Identify which cell holds the provided text, then report its (x, y) central coordinate. 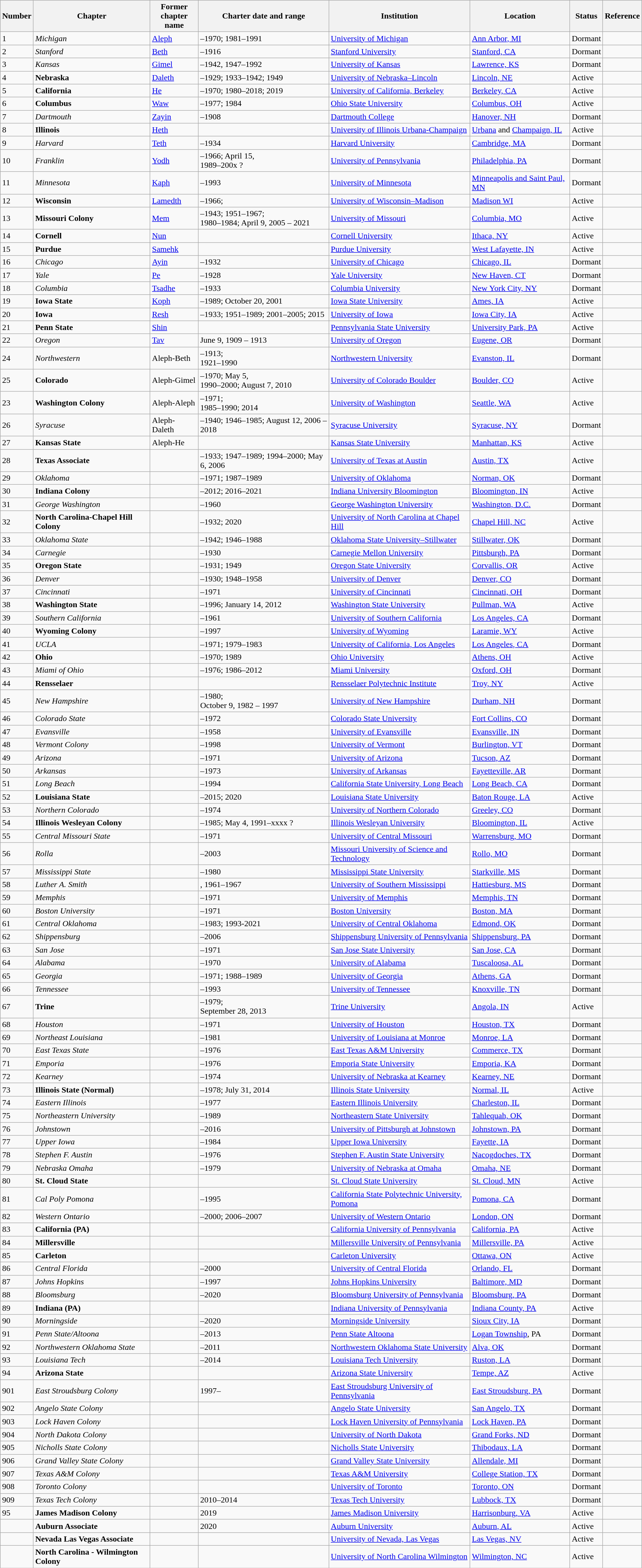
Northeastern University (92, 1116)
University of Pennsylvania (399, 161)
Evansville (92, 732)
–1908 (263, 117)
Morningside University (399, 1321)
37 (17, 592)
69 (17, 1037)
Kansas (92, 64)
Morningside (92, 1321)
–1977 (263, 1103)
Oregon State University (399, 566)
Evansville, IN (520, 732)
Kansas State (92, 443)
27 (17, 443)
Central Oklahoma (92, 924)
10 (17, 161)
–1958 (263, 732)
43 (17, 670)
Johns Hopkins (92, 1282)
Tucson, AZ (520, 758)
60 (17, 911)
Mem (174, 218)
29 (17, 478)
Northeastern State University (399, 1116)
Dartmouth College (399, 117)
55 (17, 836)
8 (17, 130)
Koph (174, 301)
Ohio University (399, 657)
Location (520, 16)
Harvard University (399, 143)
George Washington (92, 504)
University of Georgia (399, 976)
University of Houston (399, 1024)
Mississippi State University (399, 871)
Iowa State (92, 301)
Franklin (92, 161)
Commerce, TX (520, 1050)
Bloomington, IL (520, 823)
2020 (263, 1526)
New York City, NY (520, 288)
46 (17, 719)
University of Missouri (399, 218)
908 (17, 1487)
Northwestern Oklahoma State University (399, 1347)
Carleton University (399, 1255)
44 (17, 683)
78 (17, 1155)
–1989 (263, 1116)
81 (17, 1199)
Northeast Louisiana (92, 1037)
Penn State/Altoona (92, 1334)
Indiana University of Pennsylvania (399, 1308)
Eastern Illinois (92, 1103)
–1929; 1933–1942; 1949 (263, 78)
Columbia (92, 288)
–1913;1921–1990 (263, 358)
University of Wisconsin–Madison (399, 201)
Michigan (92, 38)
30 (17, 491)
Harrisonburg, VA (520, 1513)
University of Southern California (399, 618)
Millersville (92, 1242)
Washington Colony (92, 403)
Athens, GA (520, 976)
University of Minnesota (399, 182)
University of Evansville (399, 732)
Shippensburg University of Pennsylvania (399, 937)
Northwestern (92, 358)
73 (17, 1089)
32 (17, 522)
Chicago (92, 262)
Tuscaloosa, AL (520, 963)
–2006 (263, 937)
13 (17, 218)
76 (17, 1129)
Johns Hopkins University (399, 1282)
–1970; 1981–1991 (263, 38)
–1932; 2020 (263, 522)
Washington State (92, 605)
Boulder, CO (520, 380)
Madison WI (520, 201)
Syracuse (92, 425)
–2000; 2006–2007 (263, 1216)
University of Southern Mississippi (399, 884)
University of Oklahoma (399, 478)
Eugene, OR (520, 340)
Emporia State University (399, 1063)
Stephen F. Austin (92, 1155)
Wilmington, NC (520, 1557)
Manhattan, KS (520, 443)
22 (17, 340)
Normal, IL (520, 1089)
Indiana County, PA (520, 1308)
Ohio State University (399, 104)
Rensselaer Polytechnic Institute (399, 683)
Denver, CO (520, 579)
University of Toronto (399, 1487)
University of Nebraska at Kearney (399, 1076)
12 (17, 201)
UCLA (92, 644)
St. Cloud, MN (520, 1181)
Nevada Las Vegas Associate (92, 1539)
Knoxville, TN (520, 989)
Purdue University (399, 249)
90 (17, 1321)
903 (17, 1422)
Beth (174, 51)
Baton Rouge, LA (520, 797)
Louisiana State University (399, 797)
–1933; 1947–1989; 1994–2000; May 6, 2006 (263, 460)
71 (17, 1063)
67 (17, 1006)
Oregon State (92, 566)
University of Washington (399, 403)
He (174, 91)
Baltimore, MD (520, 1282)
Auburn, AL (520, 1526)
34 (17, 553)
Chicago, IL (520, 262)
–1980 (263, 871)
68 (17, 1024)
–1981 (263, 1037)
–1971;1985–1990; 2014 (263, 403)
University of Northern Colorado (399, 810)
Iowa State University (399, 301)
82 (17, 1216)
Oxford, OH (520, 670)
University of Chicago (399, 262)
University of North Dakota (399, 1435)
Long Beach (92, 784)
74 (17, 1103)
Cincinnati, OH (520, 592)
Mississippi State (92, 871)
Washington State University (399, 605)
80 (17, 1181)
Emporia, KA (520, 1063)
Charleston, IL (520, 1103)
West Lafayette, IN (520, 249)
Edmond, OK (520, 924)
66 (17, 989)
Denver (92, 579)
James Madison Colony (92, 1513)
Shippensburg (92, 937)
Austin, TX (520, 460)
92 (17, 1347)
–1979 (263, 1168)
Johnstown, PA (520, 1129)
Philadelphia, PA (520, 161)
Pe (174, 275)
63 (17, 950)
University of California, Los Angeles (399, 644)
41 (17, 644)
93 (17, 1360)
University of Oregon (399, 340)
Western Ontario (92, 1216)
Cornell (92, 236)
72 (17, 1076)
Memphis (92, 897)
2 (17, 51)
70 (17, 1050)
Institution (399, 16)
Stillwater, OK (520, 540)
–2000 (263, 1269)
Aleph-Daleth (174, 425)
University of Nebraska–Lincoln (399, 78)
Eastern Illinois University (399, 1103)
Zayin (174, 117)
Dartmouth (92, 117)
–1934 (263, 143)
Rollo, MO (520, 853)
9 (17, 143)
6 (17, 104)
–2015; 2020 (263, 797)
3 (17, 64)
31 (17, 504)
Emporia (92, 1063)
Harvard (92, 143)
London, ON (520, 1216)
Syracuse, NY (520, 425)
Illinois (92, 130)
–1979;September 28, 2013 (263, 1006)
Texas Tech University (399, 1500)
907 (17, 1474)
56 (17, 853)
College Station, TX (520, 1474)
Nacogdoches, TX (520, 1155)
51 (17, 784)
Boston, MA (520, 911)
Indiana (PA) (92, 1308)
North Dakota Colony (92, 1435)
54 (17, 823)
Angelo State Colony (92, 1408)
Monroe, LA (520, 1037)
58 (17, 884)
Arkansas (92, 771)
New Haven, CT (520, 275)
–1971; 1979–1983 (263, 644)
–1984 (263, 1142)
–1933 (263, 288)
Missouri Colony (92, 218)
Alabama (92, 963)
84 (17, 1242)
85 (17, 1255)
Chapter (92, 16)
Kansas State University (399, 443)
Status (586, 16)
East Stroudsburg Colony (92, 1391)
Athens, OH (520, 657)
Kaph (174, 182)
47 (17, 732)
–2011 (263, 1347)
Northern Colorado (92, 810)
James Madison University (399, 1513)
Millersville, PA (520, 1242)
57 (17, 871)
–1931; 1949 (263, 566)
St. Cloud State (92, 1181)
Millersville University of Pennsylvania (399, 1242)
Lubbock, TX (520, 1500)
–1976; 1986–2012 (263, 670)
Missouri University of Science and Technology (399, 853)
–1930; 1948–1958 (263, 579)
Resh (174, 314)
Ottawa, ON (520, 1255)
21 (17, 327)
Columbus, OH (520, 104)
Nebraska (92, 78)
40 (17, 631)
91 (17, 1334)
Tahlequah, OK (520, 1116)
Kearney (92, 1076)
Stanford (92, 51)
–1977; 1984 (263, 104)
–1942; 1946–1988 (263, 540)
St. Cloud State University (399, 1181)
–1970 (263, 963)
University of Illinois Urbana-Champaign (399, 130)
50 (17, 771)
Aleph-He (174, 443)
86 (17, 1269)
Southern California (92, 618)
University of Western Ontario (399, 1216)
Bloomsburg (92, 1295)
–1961 (263, 618)
Aleph-Aleph (174, 403)
San Jose State University (399, 950)
Toronto, ON (520, 1487)
Heth (174, 130)
California (PA) (92, 1229)
Yale (92, 275)
Penn State (92, 327)
Las Vegas, NV (520, 1539)
Arizona State (92, 1373)
Chapel Hill, NC (520, 522)
23 (17, 403)
Shin (174, 327)
16 (17, 262)
–1978; July 31, 2014 (263, 1089)
–2014 (263, 1360)
Syracuse University (399, 425)
Pittsburgh, PA (520, 553)
Ayin (174, 262)
Carnegie Mellon University (399, 553)
Lawrence, KS (520, 64)
Berkeley, CA (520, 91)
–1943; 1951–1967;1980–1984; April 9, 2005 – 2021 (263, 218)
East Stroudsburg University of Pennsylvania (399, 1391)
Angola, IN (520, 1006)
Angelo State University (399, 1408)
Oklahoma State University–Stillwater (399, 540)
Texas Tech Colony (92, 1500)
Bloomington, IN (520, 491)
Seattle, WA (520, 403)
New Hampshire (92, 701)
California State University, Long Beach (399, 784)
Washington, D.C. (520, 504)
University of Central Oklahoma (399, 924)
52 (17, 797)
Trine (92, 1006)
–1983; 1993-2021 (263, 924)
42 (17, 657)
Auburn Associate (92, 1526)
University of Arkansas (399, 771)
Corvallis, OR (520, 566)
Illinois Wesleyan Colony (92, 823)
83 (17, 1229)
Charter date and range (263, 16)
San Jose (92, 950)
Nun (174, 236)
20 (17, 314)
Oklahoma State (92, 540)
Evanston, IL (520, 358)
University of Nevada, Las Vegas (399, 1539)
Gimel (174, 64)
University of Tennessee (399, 989)
25 (17, 380)
University of Denver (399, 579)
49 (17, 758)
San Jose, CA (520, 950)
–1916 (263, 51)
University of Pittsburgh at Johnstown (399, 1129)
35 (17, 566)
905 (17, 1448)
Cornell University (399, 236)
Miami of Ohio (92, 670)
Texas A&M Colony (92, 1474)
University of Central Missouri (399, 836)
Tsadhe (174, 288)
Logan Township, PA (520, 1334)
Texas Associate (92, 460)
Upper Iowa University (399, 1142)
–1994 (263, 784)
University of Arizona (399, 758)
24 (17, 358)
87 (17, 1282)
Memphis, TN (520, 897)
East Texas State (92, 1050)
Cambridge, MA (520, 143)
18 (17, 288)
Pennsylvania State University (399, 327)
14 (17, 236)
906 (17, 1461)
Arizona State University (399, 1373)
Carnegie (92, 553)
Nebraska Omaha (92, 1168)
909 (17, 1500)
Lock Haven University of Pennsylvania (399, 1422)
Iowa City, IA (520, 314)
Northwestern Oklahoma State (92, 1347)
Fayette, IA (520, 1142)
19 (17, 301)
–1970; 1980–2018; 2019 (263, 91)
Grand Valley State Colony (92, 1461)
Pomona, CA (520, 1199)
–1996; January 14, 2012 (263, 605)
Columbus (92, 104)
36 (17, 579)
University of Nebraska at Omaha (399, 1168)
Toronto Colony (92, 1487)
Indiana University Bloomington (399, 491)
Cal Poly Pomona (92, 1199)
Illinois State (Normal) (92, 1089)
North Carolina - Wilmington Colony (92, 1557)
California University of Pennsylvania (399, 1229)
–1998 (263, 745)
Houston (92, 1024)
Minnesota (92, 182)
California (92, 91)
Arizona (92, 758)
Cincinnati (92, 592)
89 (17, 1308)
University of Central Florida (399, 1269)
4 (17, 78)
University Park, PA (520, 327)
28 (17, 460)
–1995 (263, 1199)
Greeley, CO (520, 810)
Johnstown (92, 1129)
15 (17, 249)
–1940; 1946–1985; August 12, 2006 – 2018 (263, 425)
–1960 (263, 504)
Louisiana State (92, 797)
University of Texas at Austin (399, 460)
Lincoln, NE (520, 78)
–1989; October 20, 2001 (263, 301)
Urbana and Champaign, IL (520, 130)
Northwestern University (399, 358)
39 (17, 618)
Orlando, FL (520, 1269)
Aleph-Beth (174, 358)
33 (17, 540)
California, PA (520, 1229)
–1980;October 9, 1982 – 1997 (263, 701)
–1971; 1987–1989 (263, 478)
–1973 (263, 771)
Louisiana Tech University (399, 1360)
Fort Collins, CO (520, 719)
2010–2014 (263, 1500)
Warrensburg, MO (520, 836)
North Carolina-Chapel Hill Colony (92, 522)
Shippensburg, PA (520, 937)
Tav (174, 340)
–2016 (263, 1129)
Sioux City, IA (520, 1321)
1 (17, 38)
Waw (174, 104)
–1972 (263, 719)
University of Alabama (399, 963)
Samehk (174, 249)
Rolla (92, 853)
George Washington University (399, 504)
University of Kansas (399, 64)
Colorado State University (399, 719)
64 (17, 963)
, 1961–1967 (263, 884)
Carleton (92, 1255)
Yodh (174, 161)
Miami University (399, 670)
5 (17, 91)
Pullman, WA (520, 605)
Minneapolis and Saint Paul, MN (520, 182)
65 (17, 976)
59 (17, 897)
75 (17, 1116)
Allendale, MI (520, 1461)
7 (17, 117)
University of Wyoming (399, 631)
Wyoming Colony (92, 631)
Thibodaux, LA (520, 1448)
California State Polytechnic University, Pomona (399, 1199)
–2012; 2016–2021 (263, 491)
Louisiana Tech (92, 1360)
East Stroudsburg, PA (520, 1391)
–1971; 1988–1989 (263, 976)
Illinois Wesleyan University (399, 823)
Nicholls State University (399, 1448)
Central Florida (92, 1269)
Alva, OK (520, 1347)
Hanover, NH (520, 117)
University of Colorado Boulder (399, 380)
–1970; 1989 (263, 657)
Georgia (92, 976)
Formerchapter name (174, 16)
Houston, TX (520, 1024)
Colorado State (92, 719)
Colorado (92, 380)
Daleth (174, 78)
Trine University (399, 1006)
Bloomsburg, PA (520, 1295)
Columbia University (399, 288)
Oklahoma (92, 478)
48 (17, 745)
Norman, OK (520, 478)
University of Michigan (399, 38)
Burlington, VT (520, 745)
Iowa (92, 314)
–1942, 1947–1992 (263, 64)
–1966; (263, 201)
2019 (263, 1513)
Starkville, MS (520, 871)
Kearney, NE (520, 1076)
Illinois State University (399, 1089)
Long Beach, CA (520, 784)
Lock Haven, PA (520, 1422)
26 (17, 425)
University of North Carolina Wilmington (399, 1557)
San Angelo, TX (520, 1408)
–1966; April 15,1989–200x ? (263, 161)
Tennessee (92, 989)
University of Memphis (399, 897)
38 (17, 605)
53 (17, 810)
University of Cincinnati (399, 592)
Stanford, CA (520, 51)
–1985; May 4, 1991–xxxx ? (263, 823)
Columbia, MO (520, 218)
Bloomsburg University of Pennsylvania (399, 1295)
Penn State Altoona (399, 1334)
East Texas A&M University (399, 1050)
–1970; May 5,1990–2000; August 7, 2010 (263, 380)
79 (17, 1168)
Fayetteville, AR (520, 771)
Indiana Colony (92, 491)
Wisconsin (92, 201)
University of North Carolina at Chapel Hill (399, 522)
901 (17, 1391)
Yale University (399, 275)
Durham, NH (520, 701)
University of Louisiana at Monroe (399, 1037)
–2003 (263, 853)
Texas A&M University (399, 1474)
77 (17, 1142)
Oregon (92, 340)
902 (17, 1408)
Hattiesburg, MS (520, 884)
Nicholls State Colony (92, 1448)
Ann Arbor, MI (520, 38)
88 (17, 1295)
Grand Valley State University (399, 1461)
University of California, Berkeley (399, 91)
Vermont Colony (92, 745)
Laramie, WY (520, 631)
62 (17, 937)
904 (17, 1435)
Lamedth (174, 201)
Rensselaer (92, 683)
–1933; 1951–1989; 2001–2005; 2015 (263, 314)
Reference (622, 16)
Omaha, NE (520, 1168)
Central Missouri State (92, 836)
Number (17, 16)
11 (17, 182)
Tempe, AZ (520, 1373)
Aleph-Gimel (174, 380)
Auburn University (399, 1526)
Ithaca, NY (520, 236)
Luther A. Smith (92, 884)
Lock Haven Colony (92, 1422)
–1928 (263, 275)
University of Vermont (399, 745)
61 (17, 924)
Troy, NY (520, 683)
1997– (263, 1391)
University of New Hampshire (399, 701)
Ruston, LA (520, 1360)
45 (17, 701)
–2013 (263, 1334)
Stanford University (399, 51)
June 9, 1909 – 1913 (263, 340)
Ohio (92, 657)
94 (17, 1373)
University of Iowa (399, 314)
–1932 (263, 262)
Teth (174, 143)
17 (17, 275)
95 (17, 1513)
Aleph (174, 38)
Grand Forks, ND (520, 1435)
Stephen F. Austin State University (399, 1155)
Ames, IA (520, 301)
Purdue (92, 249)
–1930 (263, 553)
Upper Iowa (92, 1142)
